Detect which cell encompasses the target text, then output its (x, y) center coordinate. 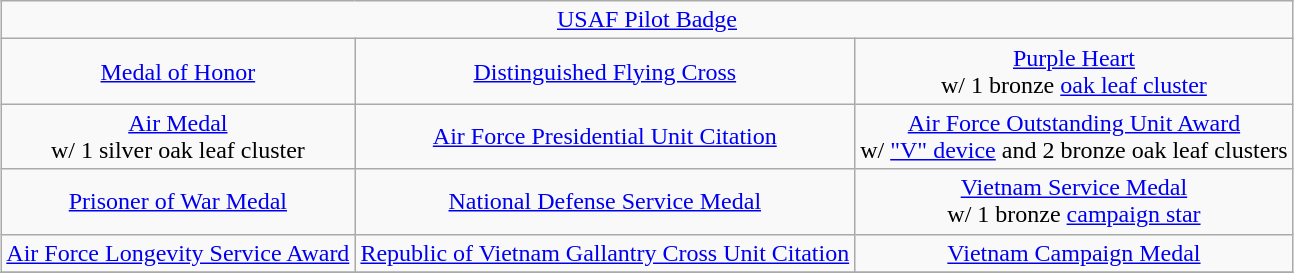
Vietnam Campaign Medal (1074, 253)
Purple Heartw/ 1 bronze oak leaf cluster (1074, 72)
Air Force Longevity Service Award (178, 253)
Air Force Presidential Unit Citation (605, 136)
Medal of Honor (178, 72)
National Defense Service Medal (605, 202)
Air Medalw/ 1 silver oak leaf cluster (178, 136)
Republic of Vietnam Gallantry Cross Unit Citation (605, 253)
Vietnam Service Medalw/ 1 bronze campaign star (1074, 202)
Air Force Outstanding Unit Awardw/ "V" device and 2 bronze oak leaf clusters (1074, 136)
Prisoner of War Medal (178, 202)
Distinguished Flying Cross (605, 72)
USAF Pilot Badge (647, 20)
